From the cell containing the given text, extract its center point as [X, Y] coordinate. 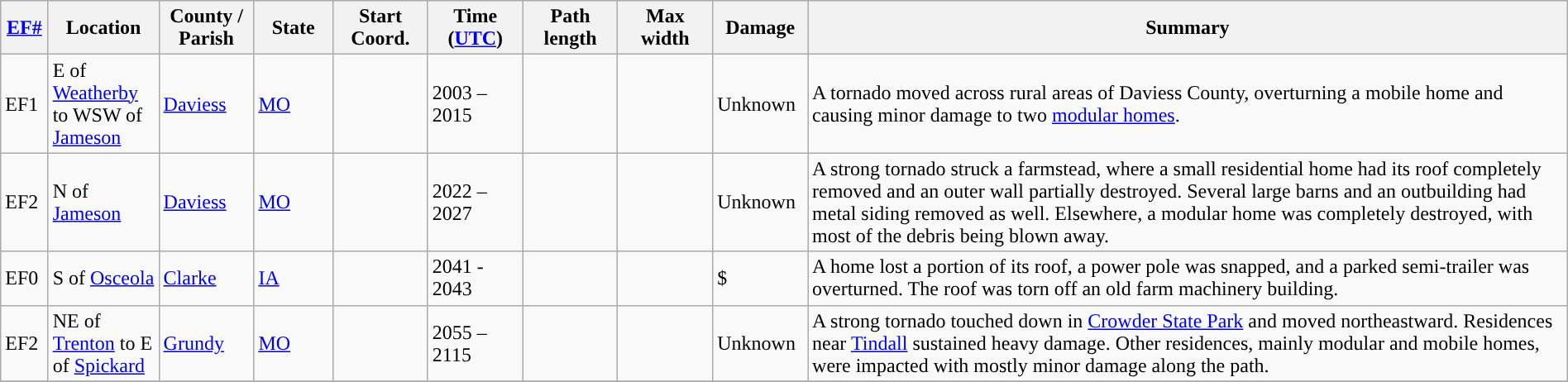
2022 – 2027 [475, 202]
State [294, 28]
S of Osceola [103, 278]
2041 - 2043 [475, 278]
Clarke [207, 278]
Grundy [207, 343]
Time (UTC) [475, 28]
IA [294, 278]
EF1 [25, 104]
EF0 [25, 278]
N of Jameson [103, 202]
Damage [761, 28]
2003 – 2015 [475, 104]
EF# [25, 28]
E of Weatherby to WSW of Jameson [103, 104]
$ [761, 278]
Start Coord. [380, 28]
Max width [665, 28]
Summary [1188, 28]
NE of Trenton to E of Spickard [103, 343]
Location [103, 28]
County / Parish [207, 28]
2055 – 2115 [475, 343]
A tornado moved across rural areas of Daviess County, overturning a mobile home and causing minor damage to two modular homes. [1188, 104]
Path length [571, 28]
